Search for the cell housing the specified text and yield its [x, y] center coordinate. 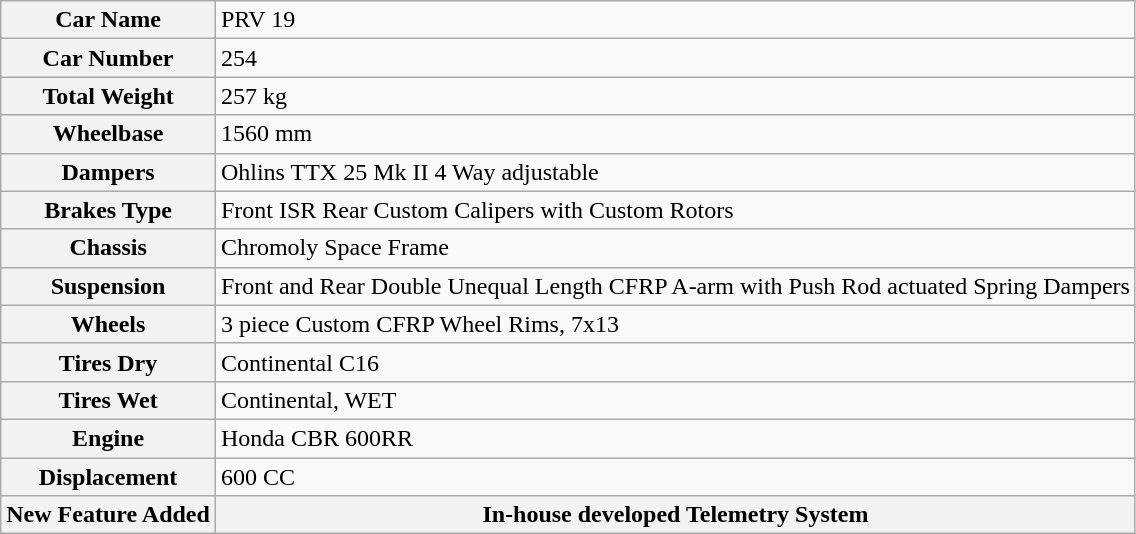
Chassis [108, 248]
Wheels [108, 324]
Dampers [108, 172]
Honda CBR 600RR [675, 438]
3 piece Custom CFRP Wheel Rims, 7x13 [675, 324]
Tires Wet [108, 400]
257 kg [675, 96]
1560 mm [675, 134]
New Feature Added [108, 515]
PRV 19 [675, 20]
Tires Dry [108, 362]
Wheelbase [108, 134]
600 CC [675, 477]
Displacement [108, 477]
Brakes Type [108, 210]
Suspension [108, 286]
254 [675, 58]
Front and Rear Double Unequal Length CFRP A-arm with Push Rod actuated Spring Dampers [675, 286]
Chromoly Space Frame [675, 248]
In-house developed Telemetry System [675, 515]
Engine [108, 438]
Car Name [108, 20]
Continental, WET [675, 400]
Car Number [108, 58]
Ohlins TTX 25 Mk II 4 Way adjustable [675, 172]
Total Weight [108, 96]
Front ISR Rear Custom Calipers with Custom Rotors [675, 210]
Continental C16 [675, 362]
